Return the [x, y] coordinate for the center point of the cell that contains the specified text.  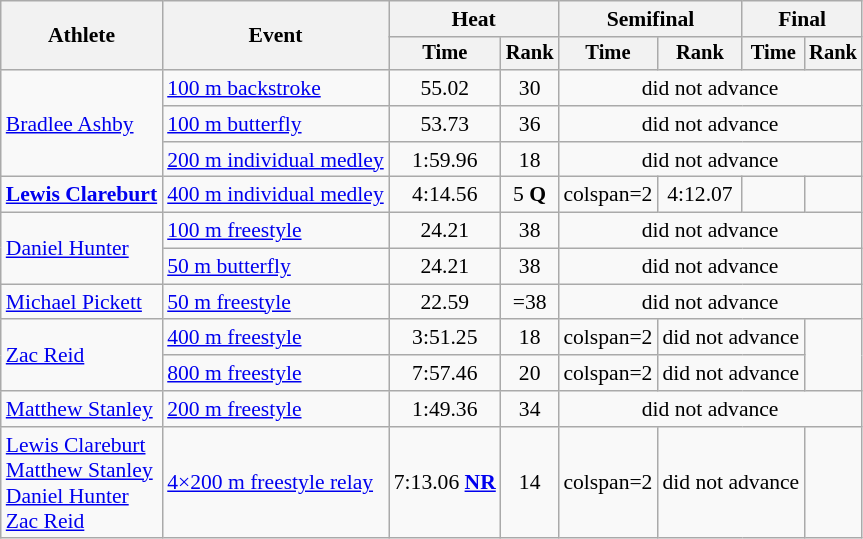
4×200 m freestyle relay [276, 483]
30 [530, 88]
7:57.46 [445, 373]
Matthew Stanley [82, 409]
36 [530, 124]
50 m butterfly [276, 267]
55.02 [445, 88]
100 m backstroke [276, 88]
3:51.25 [445, 338]
Daniel Hunter [82, 248]
100 m butterfly [276, 124]
20 [530, 373]
7:13.06 NR [445, 483]
Final [802, 19]
200 m freestyle [276, 409]
1:49.36 [445, 409]
34 [530, 409]
4:14.56 [445, 195]
Michael Pickett [82, 302]
Zac Reid [82, 356]
800 m freestyle [276, 373]
200 m individual medley [276, 160]
400 m freestyle [276, 338]
Heat [474, 19]
4:12.07 [700, 195]
Event [276, 36]
53.73 [445, 124]
Semifinal [650, 19]
1:59.96 [445, 160]
400 m individual medley [276, 195]
14 [530, 483]
50 m freestyle [276, 302]
Lewis ClareburtMatthew StanleyDaniel HunterZac Reid [82, 483]
=38 [530, 302]
Athlete [82, 36]
5 Q [530, 195]
100 m freestyle [276, 231]
22.59 [445, 302]
Lewis Clareburt [82, 195]
Bradlee Ashby [82, 124]
